Find where the given text appears and provide that cell's center as [x, y] coordinate. 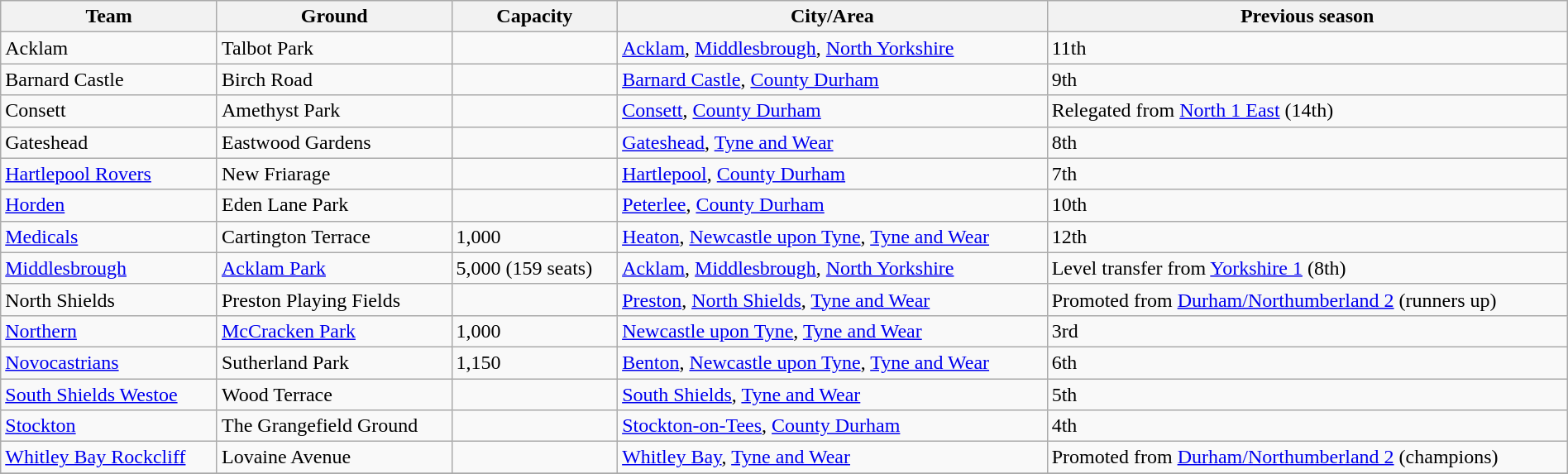
Amethyst Park [334, 111]
Previous season [1307, 17]
Gateshead [109, 142]
Eden Lane Park [334, 205]
Wood Terrace [334, 395]
Team [109, 17]
Preston, North Shields, Tyne and Wear [833, 299]
Level transfer from Yorkshire 1 (8th) [1307, 268]
New Friarage [334, 174]
Horden [109, 205]
Capacity [534, 17]
City/Area [833, 17]
5,000 (159 seats) [534, 268]
Novocastrians [109, 362]
Newcastle upon Tyne, Tyne and Wear [833, 331]
Promoted from Durham/Northumberland 2 (runners up) [1307, 299]
Whitley Bay, Tyne and Wear [833, 457]
Ground [334, 17]
Northern [109, 331]
5th [1307, 395]
9th [1307, 79]
Preston Playing Fields [334, 299]
11th [1307, 48]
3rd [1307, 331]
South Shields, Tyne and Wear [833, 395]
Relegated from North 1 East (14th) [1307, 111]
Eastwood Gardens [334, 142]
Acklam [109, 48]
Talbot Park [334, 48]
McCracken Park [334, 331]
Stockton [109, 426]
8th [1307, 142]
Hartlepool Rovers [109, 174]
Stockton-on-Tees, County Durham [833, 426]
12th [1307, 237]
4th [1307, 426]
Medicals [109, 237]
Promoted from Durham/Northumberland 2 (champions) [1307, 457]
10th [1307, 205]
North Shields [109, 299]
The Grangefield Ground [334, 426]
7th [1307, 174]
Whitley Bay Rockcliff [109, 457]
Consett, County Durham [833, 111]
Hartlepool, County Durham [833, 174]
Gateshead, Tyne and Wear [833, 142]
Barnard Castle, County Durham [833, 79]
Barnard Castle [109, 79]
Middlesbrough [109, 268]
Sutherland Park [334, 362]
South Shields Westoe [109, 395]
Acklam Park [334, 268]
Heaton, Newcastle upon Tyne, Tyne and Wear [833, 237]
Cartington Terrace [334, 237]
6th [1307, 362]
Peterlee, County Durham [833, 205]
Benton, Newcastle upon Tyne, Tyne and Wear [833, 362]
Consett [109, 111]
Lovaine Avenue [334, 457]
1,150 [534, 362]
Birch Road [334, 79]
